Provide the (x, y) coordinate of the cell's center where the given text is located.  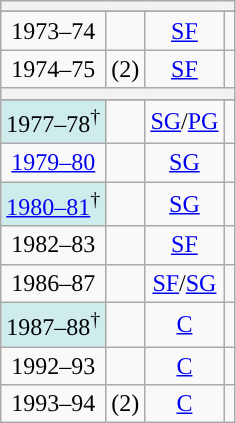
SF/SG (184, 283)
1980–81† (54, 204)
SG/PG (184, 122)
1974–75 (54, 69)
1979–80 (54, 163)
1993–94 (54, 404)
1973–74 (54, 31)
1992–93 (54, 366)
1977–78† (54, 122)
1987–88† (54, 324)
1986–87 (54, 283)
1982–83 (54, 245)
